Output the (x, y) coordinate of the center of the cell containing the given text.  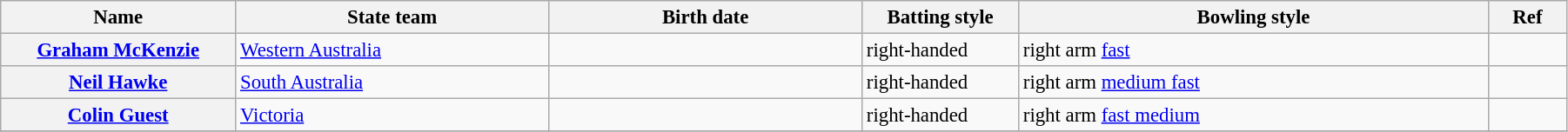
Western Australia (392, 50)
Graham McKenzie (118, 50)
Neil Hawke (118, 82)
right arm fast (1254, 50)
Birth date (706, 17)
Name (118, 17)
State team (392, 17)
Batting style (941, 17)
South Australia (392, 82)
Colin Guest (118, 115)
right arm medium fast (1254, 82)
Ref (1527, 17)
Bowling style (1254, 17)
Victoria (392, 115)
right arm fast medium (1254, 115)
